Return the [X, Y] coordinate for the center point of the cell that contains the specified text.  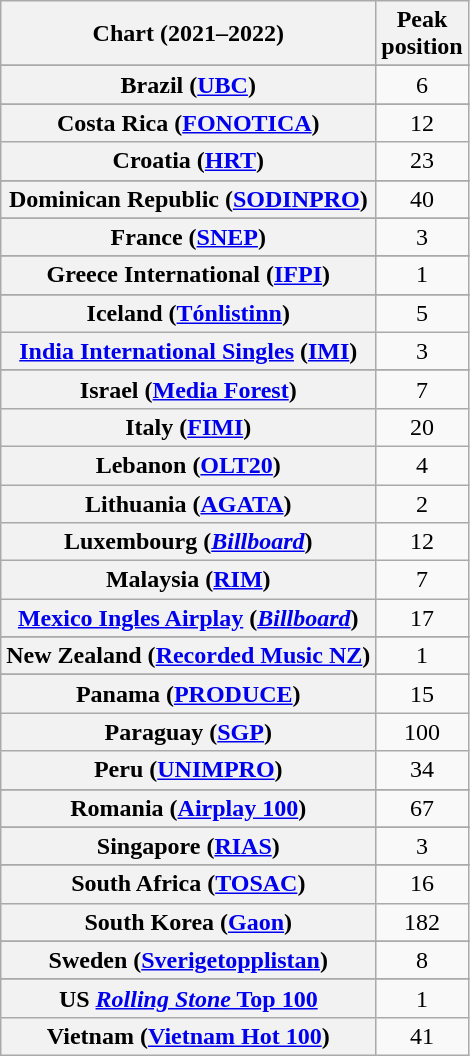
India International Singles (IMI) [188, 351]
Peakposition [422, 34]
South Korea (Gaon) [188, 922]
Brazil (UBC) [188, 85]
Croatia (HRT) [188, 161]
Mexico Ingles Airplay (Billboard) [188, 618]
100 [422, 732]
Paraguay (SGP) [188, 732]
Greece International (IFPI) [188, 275]
67 [422, 808]
40 [422, 199]
2 [422, 503]
17 [422, 618]
4 [422, 465]
Luxembourg (Billboard) [188, 542]
Singapore (RIAS) [188, 846]
5 [422, 313]
15 [422, 694]
182 [422, 922]
Italy (FIMI) [188, 427]
New Zealand (Recorded Music NZ) [188, 656]
Lithuania (AGATA) [188, 503]
Peru (UNIMPRO) [188, 770]
Israel (Media Forest) [188, 389]
8 [422, 960]
41 [422, 1036]
20 [422, 427]
34 [422, 770]
Lebanon (OLT20) [188, 465]
23 [422, 161]
Iceland (Tónlistinn) [188, 313]
16 [422, 884]
Sweden (Sverigetopplistan) [188, 960]
Chart (2021–2022) [188, 34]
Panama (PRODUCE) [188, 694]
6 [422, 85]
South Africa (TOSAC) [188, 884]
US Rolling Stone Top 100 [188, 998]
Romania (Airplay 100) [188, 808]
Malaysia (RIM) [188, 580]
Dominican Republic (SODINPRO) [188, 199]
Costa Rica (FONOTICA) [188, 123]
Vietnam (Vietnam Hot 100) [188, 1036]
France (SNEP) [188, 237]
